Scan for the cell matching the given text and deliver its [X, Y] coordinate at center. 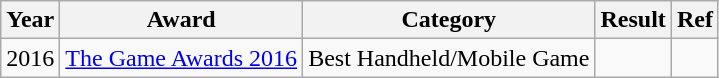
Result [633, 20]
Category [449, 20]
Award [182, 20]
Year [30, 20]
Best Handheld/Mobile Game [449, 58]
Ref [694, 20]
2016 [30, 58]
The Game Awards 2016 [182, 58]
